Provide the (X, Y) coordinate of the cell's center where the given text is located.  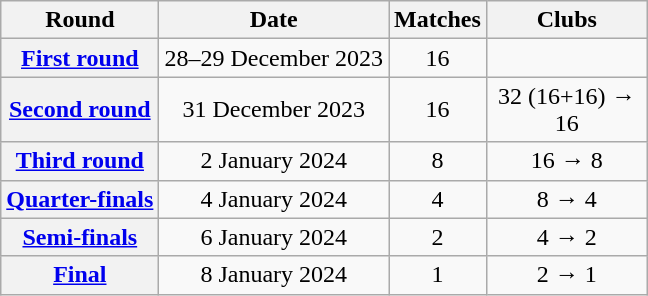
Round (80, 20)
Clubs (566, 20)
Date (274, 20)
Third round (80, 161)
2 January 2024 (274, 161)
2 → 1 (566, 275)
First round (80, 58)
Semi-finals (80, 237)
8 (438, 161)
8 January 2024 (274, 275)
6 January 2024 (274, 237)
Quarter-finals (80, 199)
Matches (438, 20)
Second round (80, 110)
32 (16+16) → 16 (566, 110)
28–29 December 2023 (274, 58)
Final (80, 275)
2 (438, 237)
1 (438, 275)
4 (438, 199)
31 December 2023 (274, 110)
4 January 2024 (274, 199)
4 → 2 (566, 237)
8 → 4 (566, 199)
16 → 8 (566, 161)
